Extract the (x, y) coordinate from the center of the cell holding the provided text.  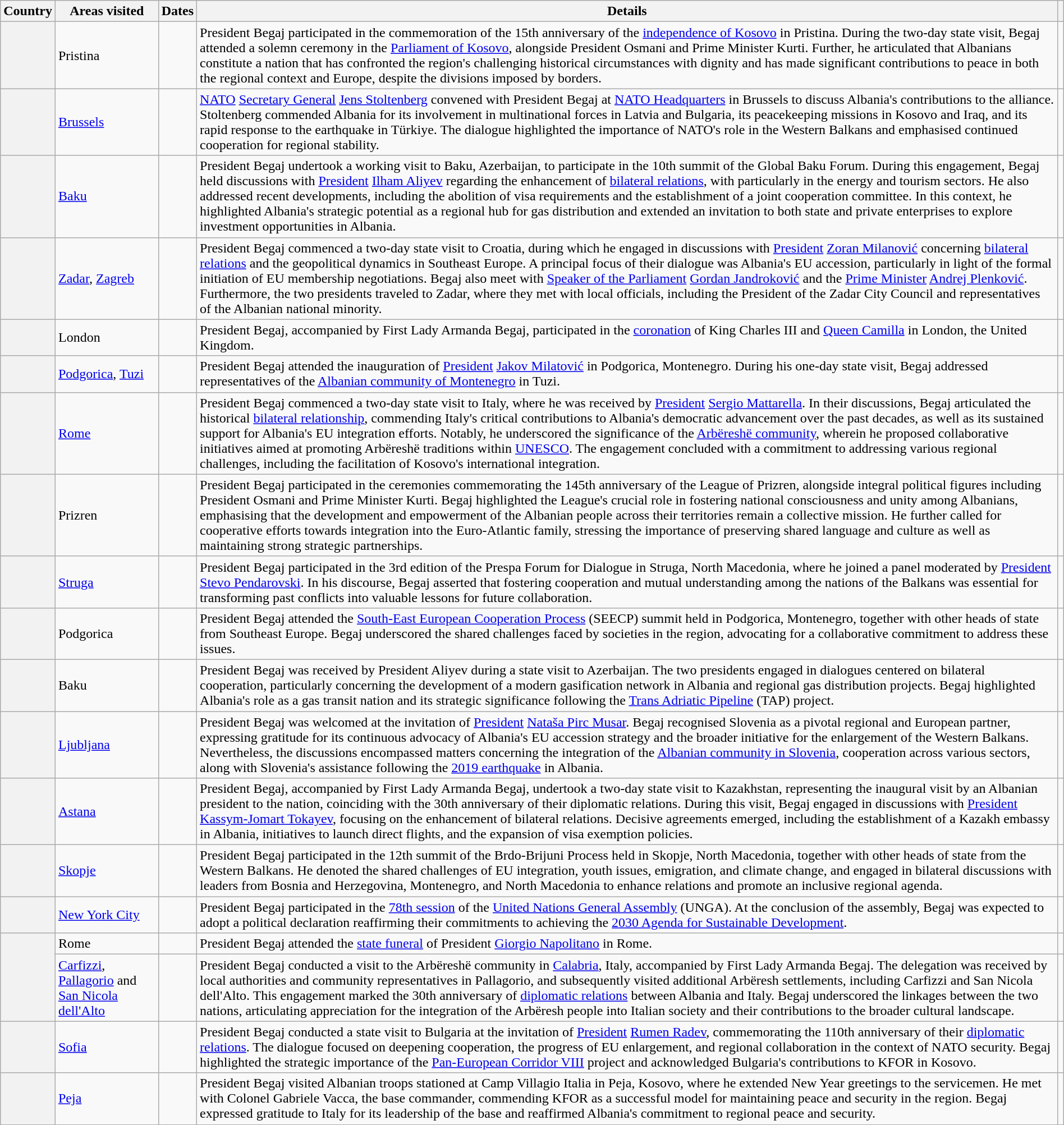
Details (627, 11)
Podgorica (107, 633)
Prizren (107, 515)
Zadar, Zagreb (107, 278)
Carfizzi, Pallagorio and San Nicola dell'Alto (107, 988)
Brussels (107, 122)
Sofia (107, 1047)
New York City (107, 915)
Astana (107, 811)
Peja (107, 1099)
Struga (107, 582)
Skopje (107, 871)
Podgorica, Tuzi (107, 374)
London (107, 338)
Dates (177, 11)
Pristina (107, 55)
President Begaj attended the state funeral of President Giorgio Napolitano in Rome. (627, 944)
Areas visited (107, 11)
Ljubljana (107, 745)
Country (28, 11)
